Scan for the cell matching the given text and deliver its [X, Y] coordinate at center. 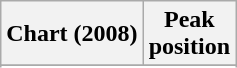
Peakposition [189, 34]
Chart (2008) [72, 34]
